Pinpoint the cell where the given text exists, returning its (x, y) midpoint coordinate. 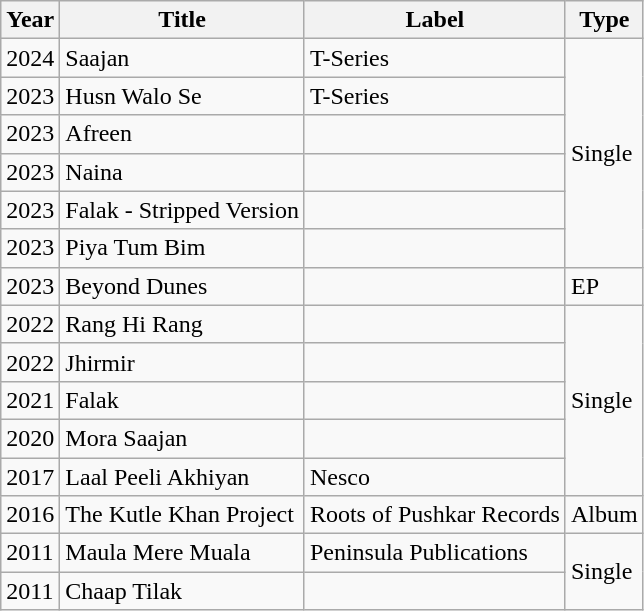
2017 (30, 477)
EP (604, 286)
Peninsula Publications (434, 553)
Falak (182, 400)
Label (434, 20)
Falak - Stripped Version (182, 210)
Album (604, 515)
Afreen (182, 134)
Title (182, 20)
2024 (30, 58)
Piya Tum Bim (182, 248)
Laal Peeli Akhiyan (182, 477)
Chaap Tilak (182, 591)
Roots of Pushkar Records (434, 515)
2020 (30, 438)
Maula Mere Muala (182, 553)
Naina (182, 172)
2021 (30, 400)
The Kutle Khan Project (182, 515)
Husn Walo Se (182, 96)
Jhirmir (182, 362)
Year (30, 20)
Rang Hi Rang (182, 324)
Beyond Dunes (182, 286)
Mora Saajan (182, 438)
Saajan (182, 58)
Type (604, 20)
2016 (30, 515)
Nesco (434, 477)
